Find where the given text appears and provide that cell's center as (X, Y) coordinate. 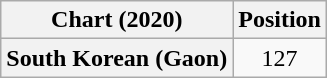
South Korean (Gaon) (117, 58)
Position (280, 20)
Chart (2020) (117, 20)
127 (280, 58)
